Locate the cell with the specified text and output its (x, y) center coordinate. 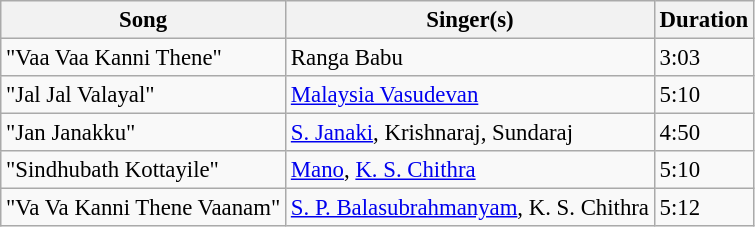
Duration (704, 20)
Singer(s) (470, 20)
"Jal Jal Valayal" (144, 95)
Ranga Babu (470, 58)
Song (144, 20)
Malaysia Vasudevan (470, 95)
Mano, K. S. Chithra (470, 170)
5:12 (704, 208)
"Jan Janakku" (144, 133)
"Va Va Kanni Thene Vaanam" (144, 208)
3:03 (704, 58)
4:50 (704, 133)
"Sindhubath Kottayile" (144, 170)
S. P. Balasubrahmanyam, K. S. Chithra (470, 208)
S. Janaki, Krishnaraj, Sundaraj (470, 133)
"Vaa Vaa Kanni Thene" (144, 58)
